Capture the cell that displays the provided text and extract its [x, y] central coordinate. 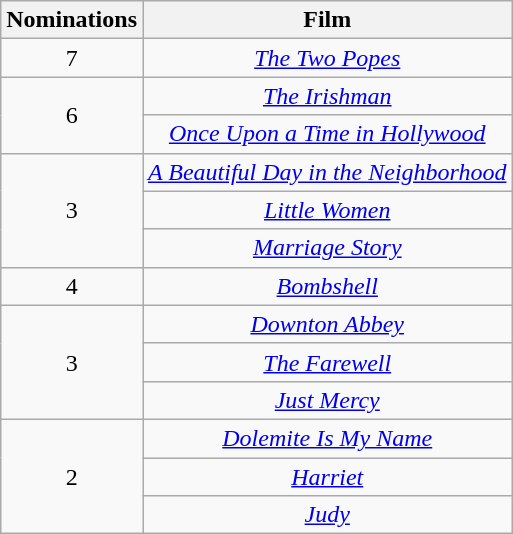
Nominations [72, 20]
Marriage Story [326, 248]
Film [326, 20]
Once Upon a Time in Hollywood [326, 134]
6 [72, 115]
Downton Abbey [326, 324]
Bombshell [326, 286]
Dolemite Is My Name [326, 438]
2 [72, 476]
Harriet [326, 477]
The Farewell [326, 362]
A Beautiful Day in the Neighborhood [326, 172]
4 [72, 286]
7 [72, 58]
Judy [326, 515]
The Two Popes [326, 58]
Just Mercy [326, 400]
The Irishman [326, 96]
Little Women [326, 210]
